For the text-containing cell, return its midpoint in [X, Y] coordinate format. 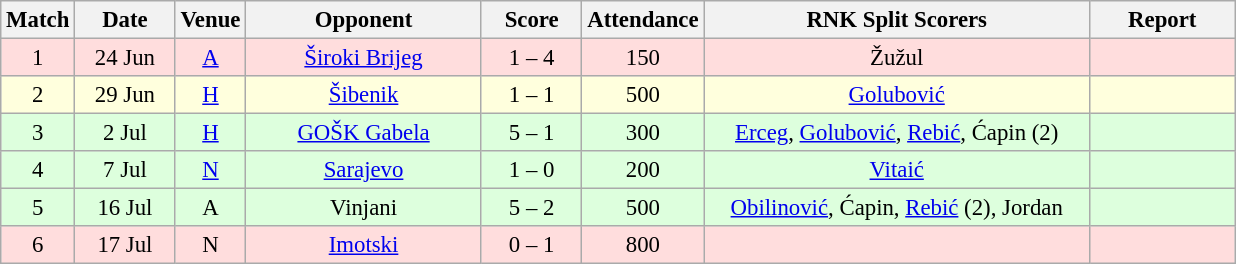
29 Jun [126, 95]
Široki Brijeg [364, 58]
0 – 1 [532, 245]
Score [532, 20]
800 [643, 245]
2 Jul [126, 133]
Žužul [897, 58]
Vinjani [364, 208]
GOŠK Gabela [364, 133]
5 [38, 208]
1 – 1 [532, 95]
Vitaić [897, 170]
5 – 2 [532, 208]
Imotski [364, 245]
Obilinović, Ćapin, Rebić (2), Jordan [897, 208]
Erceg, Golubović, Rebić, Ćapin (2) [897, 133]
150 [643, 58]
Attendance [643, 20]
Venue [210, 20]
1 – 4 [532, 58]
RNK Split Scorers [897, 20]
Date [126, 20]
17 Jul [126, 245]
Report [1162, 20]
300 [643, 133]
7 Jul [126, 170]
Opponent [364, 20]
1 – 0 [532, 170]
4 [38, 170]
16 Jul [126, 208]
3 [38, 133]
1 [38, 58]
2 [38, 95]
Sarajevo [364, 170]
Šibenik [364, 95]
5 – 1 [532, 133]
200 [643, 170]
Golubović [897, 95]
6 [38, 245]
24 Jun [126, 58]
Match [38, 20]
